Search for the cell housing the specified text and yield its (X, Y) center coordinate. 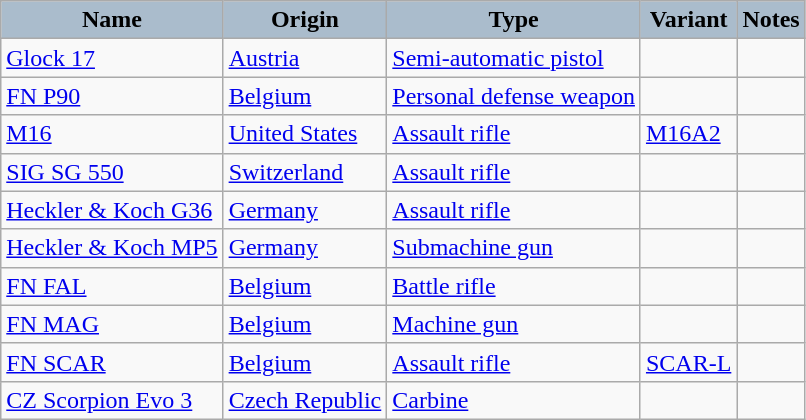
SIG SG 550 (112, 172)
Personal defense weapon (514, 96)
Battle rifle (514, 286)
Notes (771, 20)
Czech Republic (305, 400)
United States (305, 134)
Submachine gun (514, 248)
M16A2 (688, 134)
FN SCAR (112, 362)
Semi-automatic pistol (514, 58)
Austria (305, 58)
FN MAG (112, 324)
Carbine (514, 400)
M16 (112, 134)
FN P90 (112, 96)
Heckler & Koch G36 (112, 210)
Heckler & Koch MP5 (112, 248)
SCAR-L (688, 362)
Type (514, 20)
FN FAL (112, 286)
Variant (688, 20)
Machine gun (514, 324)
Name (112, 20)
Origin (305, 20)
CZ Scorpion Evo 3 (112, 400)
Glock 17 (112, 58)
Switzerland (305, 172)
